From the cell containing the given text, extract its center point as (x, y) coordinate. 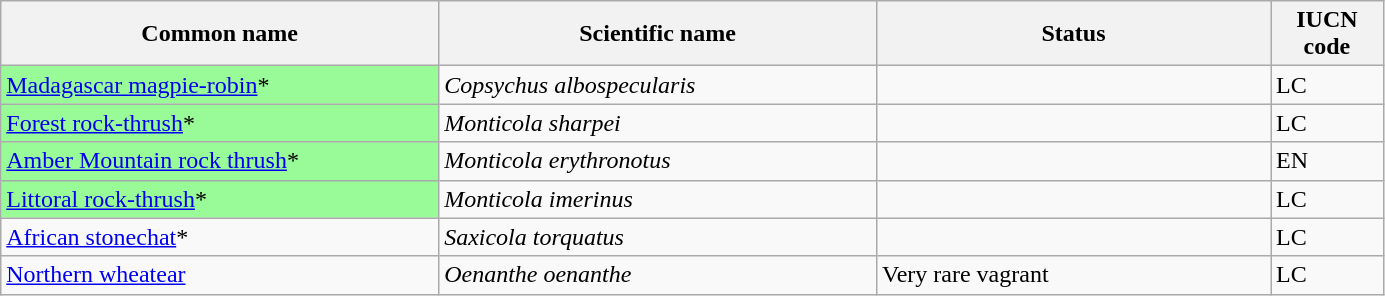
Madagascar magpie-robin* (220, 85)
African stonechat* (220, 237)
Littoral rock-thrush* (220, 199)
Northern wheatear (220, 275)
IUCN code (1328, 34)
Saxicola torquatus (658, 237)
Copsychus albospecularis (658, 85)
Monticola imerinus (658, 199)
Common name (220, 34)
Very rare vagrant (1073, 275)
Oenanthe oenanthe (658, 275)
Amber Mountain rock thrush* (220, 161)
EN (1328, 161)
Monticola sharpei (658, 123)
Scientific name (658, 34)
Status (1073, 34)
Monticola erythronotus (658, 161)
Forest rock-thrush* (220, 123)
